Determine the (X, Y) coordinate at the center of the cell enclosing the given text.  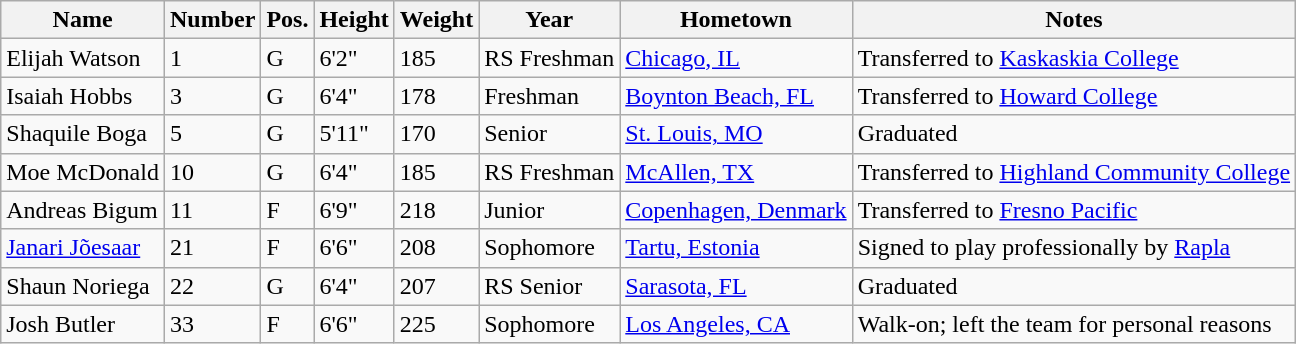
Hometown (736, 20)
Tartu, Estonia (736, 248)
Walk-on; left the team for personal reasons (1074, 324)
6'9" (354, 210)
Notes (1074, 20)
Pos. (288, 20)
Boynton Beach, FL (736, 96)
Transferred to Howard College (1074, 96)
22 (212, 286)
Transferred to Kaskaskia College (1074, 58)
Josh Butler (83, 324)
Junior (550, 210)
Moe McDonald (83, 172)
Elijah Watson (83, 58)
5'11" (354, 134)
Freshman (550, 96)
1 (212, 58)
21 (212, 248)
208 (436, 248)
11 (212, 210)
St. Louis, MO (736, 134)
Andreas Bigum (83, 210)
Year (550, 20)
McAllen, TX (736, 172)
Shaquile Boga (83, 134)
Weight (436, 20)
Transferred to Highland Community College (1074, 172)
218 (436, 210)
178 (436, 96)
Signed to play professionally by Rapla (1074, 248)
Copenhagen, Denmark (736, 210)
Chicago, IL (736, 58)
RS Senior (550, 286)
Isaiah Hobbs (83, 96)
Transferred to Fresno Pacific (1074, 210)
Los Angeles, CA (736, 324)
3 (212, 96)
Height (354, 20)
10 (212, 172)
33 (212, 324)
Janari Jõesaar (83, 248)
170 (436, 134)
6'2" (354, 58)
5 (212, 134)
Shaun Noriega (83, 286)
Senior (550, 134)
225 (436, 324)
Name (83, 20)
207 (436, 286)
Sarasota, FL (736, 286)
Number (212, 20)
